Provide the [x, y] coordinate of the cell's center where the given text is located.  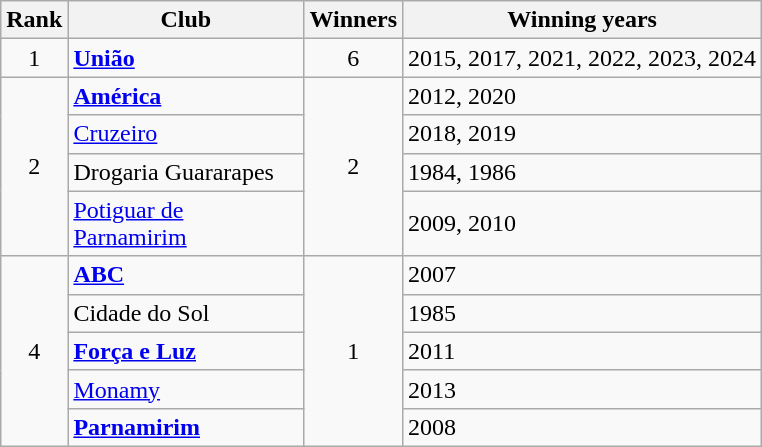
1985 [582, 313]
Monamy [186, 389]
2009, 2010 [582, 224]
2008 [582, 427]
Parnamirim [186, 427]
Winners [354, 20]
Cruzeiro [186, 134]
Potiguar de Parnamirim [186, 224]
2018, 2019 [582, 134]
2012, 2020 [582, 96]
ABC [186, 275]
Drogaria Guararapes [186, 172]
6 [354, 58]
2015, 2017, 2021, 2022, 2023, 2024 [582, 58]
Cidade do Sol [186, 313]
Força e Luz [186, 351]
2007 [582, 275]
Winning years [582, 20]
1984, 1986 [582, 172]
2013 [582, 389]
4 [34, 351]
2011 [582, 351]
União [186, 58]
América [186, 96]
Club [186, 20]
Rank [34, 20]
